Pinpoint the cell where the given text exists, returning its (X, Y) midpoint coordinate. 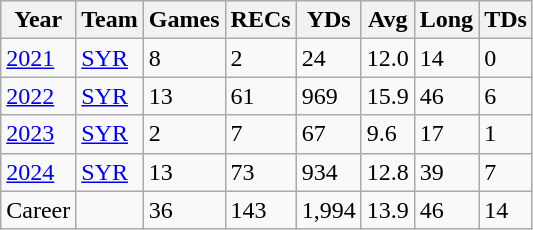
2022 (38, 96)
24 (328, 58)
Team (110, 20)
143 (260, 210)
969 (328, 96)
6 (506, 96)
Long (446, 20)
2024 (38, 172)
1,994 (328, 210)
RECs (260, 20)
61 (260, 96)
36 (184, 210)
13.9 (388, 210)
Year (38, 20)
17 (446, 134)
8 (184, 58)
Avg (388, 20)
12.8 (388, 172)
Games (184, 20)
9.6 (388, 134)
YDs (328, 20)
1 (506, 134)
934 (328, 172)
73 (260, 172)
39 (446, 172)
TDs (506, 20)
12.0 (388, 58)
67 (328, 134)
2021 (38, 58)
Career (38, 210)
2023 (38, 134)
0 (506, 58)
15.9 (388, 96)
